For the text-containing cell, return its midpoint in (x, y) coordinate format. 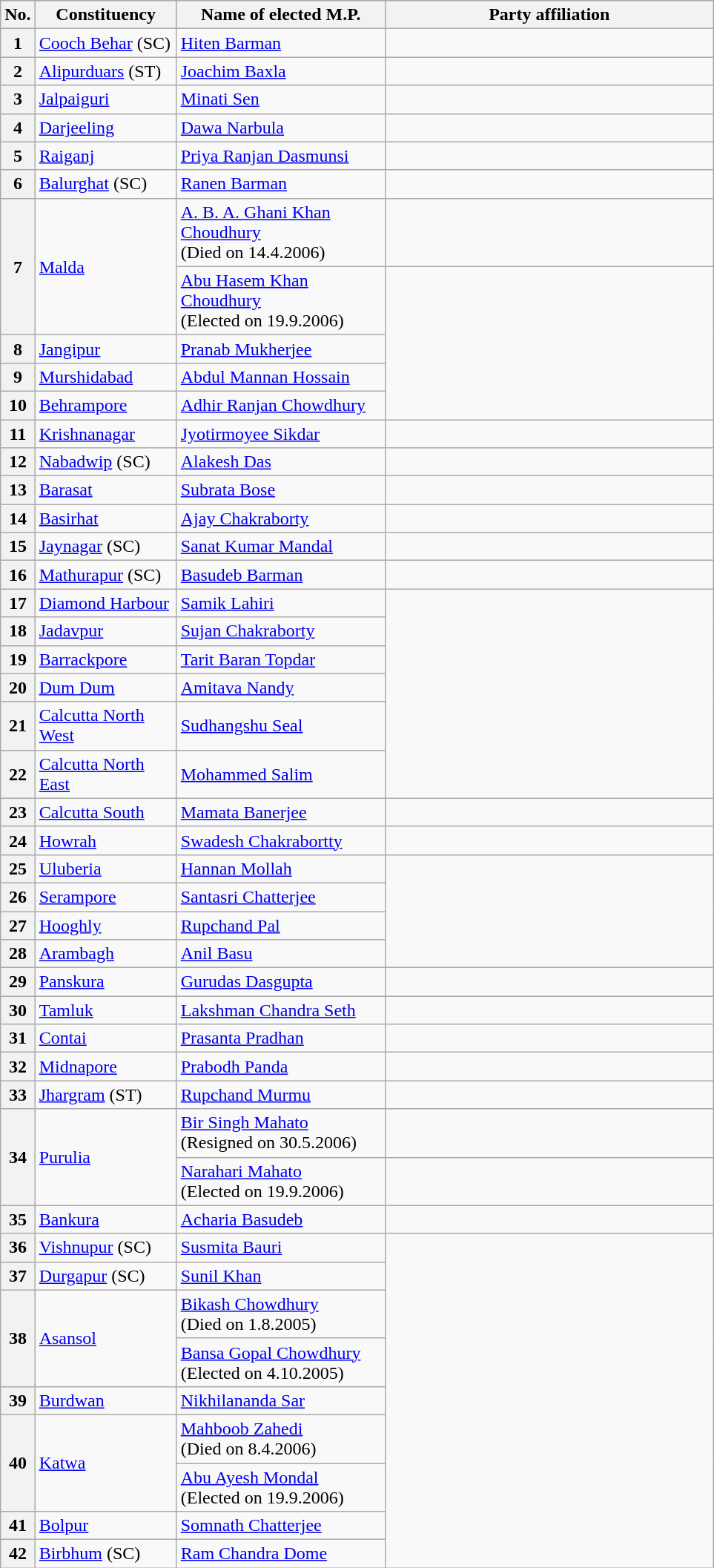
Lakshman Chandra Seth (280, 1010)
Sujan Chakraborty (280, 631)
21 (18, 725)
Jhargram (ST) (105, 1095)
14 (18, 518)
Jadavpur (105, 631)
Joachim Baxla (280, 71)
20 (18, 688)
Calcutta North West (105, 725)
Somnath Chatterjee (280, 1526)
Samik Lahiri (280, 603)
Subrata Bose (280, 490)
Malda (105, 266)
Adhir Ranjan Chowdhury (280, 405)
6 (18, 184)
Alakesh Das (280, 462)
24 (18, 840)
Gurudas Dasgupta (280, 982)
33 (18, 1095)
Asansol (105, 1338)
Nabadwip (SC) (105, 462)
29 (18, 982)
1 (18, 43)
Nikhilananda Sar (280, 1400)
Ranen Barman (280, 184)
35 (18, 1219)
Jalpaiguri (105, 99)
Barrackpore (105, 659)
Mohammed Salim (280, 774)
Diamond Harbour (105, 603)
Panskura (105, 982)
No. (18, 15)
Bikash Chowdhury(Died on 1.8.2005) (280, 1314)
Arambagh (105, 954)
Murshidabad (105, 377)
5 (18, 156)
36 (18, 1248)
42 (18, 1554)
Balurghat (SC) (105, 184)
19 (18, 659)
Mathurapur (SC) (105, 575)
4 (18, 128)
34 (18, 1157)
Burdwan (105, 1400)
Prasanta Pradhan (280, 1038)
30 (18, 1010)
Acharia Basudeb (280, 1219)
Bir Singh Mahato(Resigned on 30.5.2006) (280, 1133)
Mamata Banerjee (280, 812)
Susmita Bauri (280, 1248)
Rupchand Murmu (280, 1095)
Abu Ayesh Mondal(Elected on 19.9.2006) (280, 1486)
Contai (105, 1038)
Alipurduars (ST) (105, 71)
12 (18, 462)
Jangipur (105, 349)
Amitava Nandy (280, 688)
8 (18, 349)
Abu Hasem Khan Choudhury(Elected on 19.9.2006) (280, 300)
15 (18, 547)
22 (18, 774)
37 (18, 1276)
9 (18, 377)
Santasri Chatterjee (280, 897)
Uluberia (105, 869)
Ram Chandra Dome (280, 1554)
Rupchand Pal (280, 925)
Mahboob Zahedi(Died on 8.4.2006) (280, 1439)
Dawa Narbula (280, 128)
13 (18, 490)
38 (18, 1338)
10 (18, 405)
Priya Ranjan Dasmunsi (280, 156)
Bolpur (105, 1526)
Tarit Baran Topdar (280, 659)
Tamluk (105, 1010)
17 (18, 603)
25 (18, 869)
11 (18, 434)
Constituency (105, 15)
Darjeeling (105, 128)
Midnapore (105, 1067)
Party affiliation (549, 15)
Vishnupur (SC) (105, 1248)
Minati Sen (280, 99)
Abdul Mannan Hossain (280, 377)
Calcutta North East (105, 774)
Ajay Chakraborty (280, 518)
Calcutta South (105, 812)
27 (18, 925)
Cooch Behar (SC) (105, 43)
Serampore (105, 897)
Hiten Barman (280, 43)
A. B. A. Ghani Khan Choudhury(Died on 14.4.2006) (280, 232)
16 (18, 575)
Dum Dum (105, 688)
41 (18, 1526)
18 (18, 631)
40 (18, 1463)
Barasat (105, 490)
3 (18, 99)
28 (18, 954)
Sudhangshu Seal (280, 725)
Name of elected M.P. (280, 15)
2 (18, 71)
39 (18, 1400)
Hooghly (105, 925)
Raiganj (105, 156)
Hannan Mollah (280, 869)
Pranab Mukherjee (280, 349)
Narahari Mahato(Elected on 19.9.2006) (280, 1181)
Purulia (105, 1157)
31 (18, 1038)
Katwa (105, 1463)
Anil Basu (280, 954)
Durgapur (SC) (105, 1276)
Sunil Khan (280, 1276)
Behrampore (105, 405)
Swadesh Chakrabortty (280, 840)
Howrah (105, 840)
7 (18, 266)
Bankura (105, 1219)
Bansa Gopal Chowdhury(Elected on 4.10.2005) (280, 1362)
Birbhum (SC) (105, 1554)
Prabodh Panda (280, 1067)
Basudeb Barman (280, 575)
Basirhat (105, 518)
26 (18, 897)
23 (18, 812)
Jaynagar (SC) (105, 547)
Sanat Kumar Mandal (280, 547)
32 (18, 1067)
Jyotirmoyee Sikdar (280, 434)
Krishnanagar (105, 434)
